Provide the (x, y) coordinate of the cell's center where the given text is located.  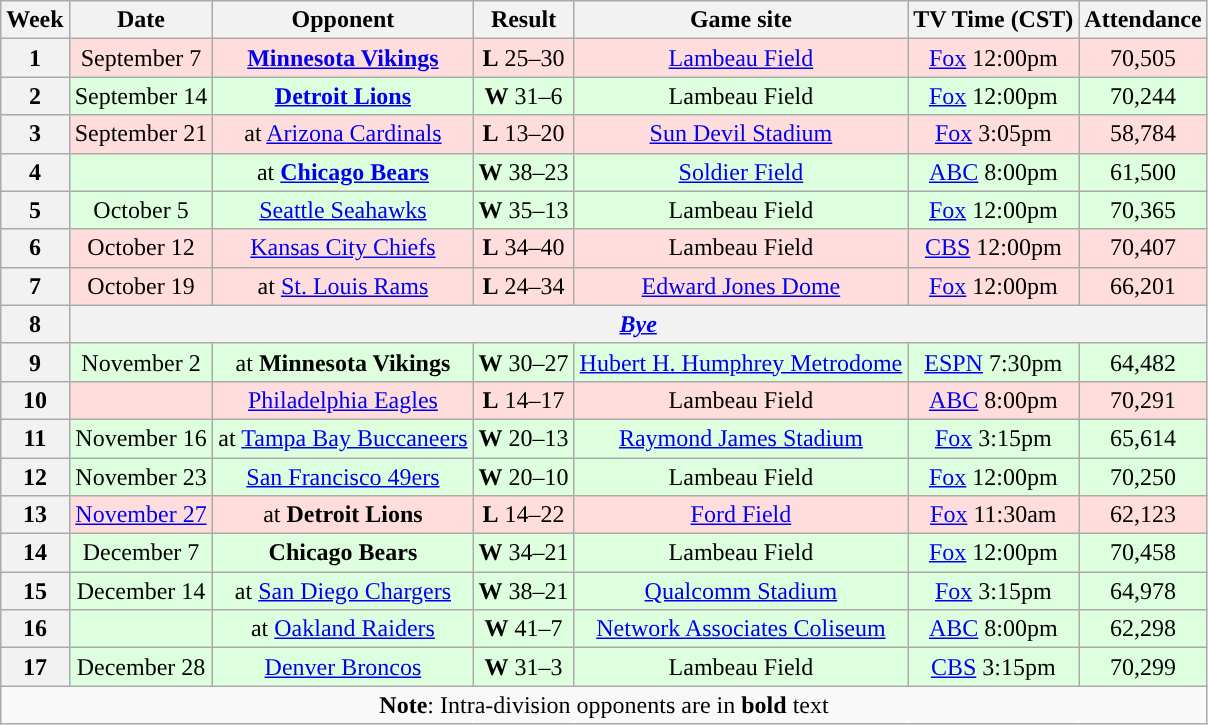
Note: Intra-division opponents are in bold text (604, 705)
13 (35, 515)
Sun Devil Stadium (741, 134)
62,123 (1143, 515)
at Detroit Lions (343, 515)
16 (35, 629)
Raymond James Stadium (741, 438)
at Tampa Bay Buccaneers (343, 438)
Kansas City Chiefs (343, 248)
70,250 (1143, 477)
ESPN 7:30pm (994, 362)
Week (35, 20)
Soldier Field (741, 172)
Fox 3:05pm (994, 134)
December 7 (141, 553)
November 2 (141, 362)
64,482 (1143, 362)
70,505 (1143, 58)
Opponent (343, 20)
W 31–3 (524, 667)
9 (35, 362)
CBS 12:00pm (994, 248)
Game site (741, 20)
December 14 (141, 591)
17 (35, 667)
8 (35, 324)
Date (141, 20)
at Chicago Bears (343, 172)
7 (35, 286)
W 31–6 (524, 96)
L 34–40 (524, 248)
Chicago Bears (343, 553)
October 12 (141, 248)
Hubert H. Humphrey Metrodome (741, 362)
70,365 (1143, 210)
W 34–21 (524, 553)
70,407 (1143, 248)
70,244 (1143, 96)
at San Diego Chargers (343, 591)
11 (35, 438)
November 27 (141, 515)
Ford Field (741, 515)
CBS 3:15pm (994, 667)
3 (35, 134)
San Francisco 49ers (343, 477)
Edward Jones Dome (741, 286)
September 21 (141, 134)
at Minnesota Vikings (343, 362)
W 38–23 (524, 172)
Attendance (1143, 20)
Philadelphia Eagles (343, 400)
at Oakland Raiders (343, 629)
Bye (638, 324)
L 13–20 (524, 134)
November 16 (141, 438)
Denver Broncos (343, 667)
September 14 (141, 96)
at St. Louis Rams (343, 286)
L 14–17 (524, 400)
5 (35, 210)
12 (35, 477)
14 (35, 553)
W 20–13 (524, 438)
64,978 (1143, 591)
Minnesota Vikings (343, 58)
at Arizona Cardinals (343, 134)
W 20–10 (524, 477)
10 (35, 400)
Qualcomm Stadium (741, 591)
L 24–34 (524, 286)
Result (524, 20)
November 23 (141, 477)
6 (35, 248)
70,299 (1143, 667)
September 7 (141, 58)
October 19 (141, 286)
4 (35, 172)
61,500 (1143, 172)
58,784 (1143, 134)
W 41–7 (524, 629)
L 25–30 (524, 58)
Fox 11:30am (994, 515)
Seattle Seahawks (343, 210)
62,298 (1143, 629)
Network Associates Coliseum (741, 629)
1 (35, 58)
Detroit Lions (343, 96)
W 35–13 (524, 210)
W 30–27 (524, 362)
66,201 (1143, 286)
October 5 (141, 210)
65,614 (1143, 438)
70,291 (1143, 400)
2 (35, 96)
70,458 (1143, 553)
W 38–21 (524, 591)
December 28 (141, 667)
TV Time (CST) (994, 20)
L 14–22 (524, 515)
15 (35, 591)
